Provide the (x, y) coordinate of the cell's center where the given text is located.  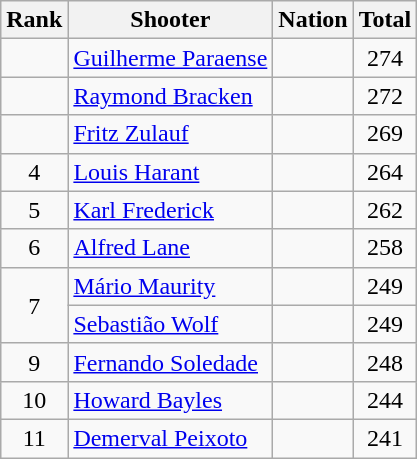
274 (385, 58)
9 (34, 362)
248 (385, 362)
Demerval Peixoto (170, 438)
244 (385, 400)
272 (385, 96)
241 (385, 438)
7 (34, 305)
Guilherme Paraense (170, 58)
Mário Maurity (170, 286)
4 (34, 172)
258 (385, 248)
Karl Frederick (170, 210)
6 (34, 248)
Alfred Lane (170, 248)
Sebastião Wolf (170, 324)
Fernando Soledade (170, 362)
11 (34, 438)
262 (385, 210)
Total (385, 20)
Louis Harant (170, 172)
Rank (34, 20)
Raymond Bracken (170, 96)
Howard Bayles (170, 400)
Shooter (170, 20)
10 (34, 400)
5 (34, 210)
Fritz Zulauf (170, 134)
Nation (313, 20)
264 (385, 172)
269 (385, 134)
